Find where the given text appears and provide that cell's center as (x, y) coordinate. 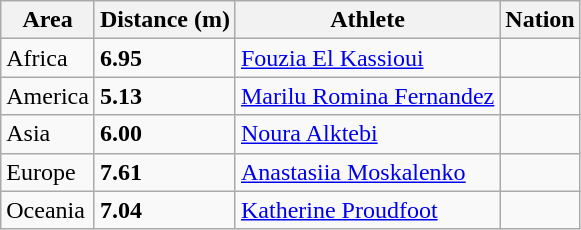
Asia (48, 134)
Marilu Romina Fernandez (367, 96)
Athlete (367, 20)
7.04 (164, 210)
America (48, 96)
Europe (48, 172)
Noura Alktebi (367, 134)
Oceania (48, 210)
Area (48, 20)
5.13 (164, 96)
6.00 (164, 134)
Fouzia El Kassioui (367, 58)
Nation (540, 20)
Anastasiia Moskalenko (367, 172)
Africa (48, 58)
7.61 (164, 172)
Katherine Proudfoot (367, 210)
Distance (m) (164, 20)
6.95 (164, 58)
